Find where the given text appears and provide that cell's center as [x, y] coordinate. 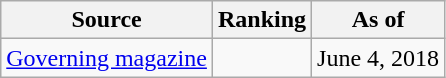
June 4, 2018 [378, 58]
Ranking [262, 20]
As of [378, 20]
Governing magazine [107, 58]
Source [107, 20]
